Detect which cell encompasses the target text, then output its (x, y) center coordinate. 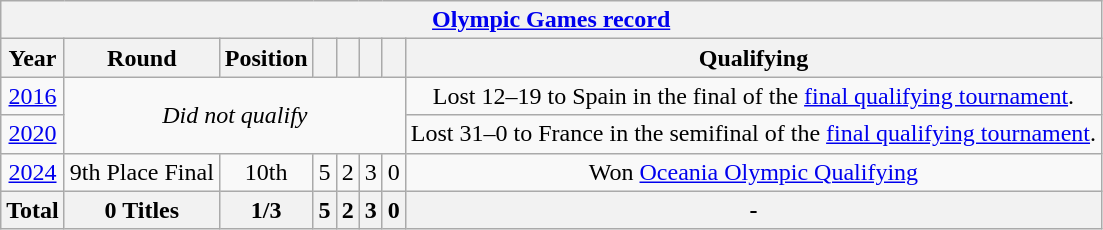
0 Titles (142, 210)
1/3 (266, 210)
Round (142, 58)
2020 (33, 134)
Lost 12–19 to Spain in the final of the final qualifying tournament. (753, 96)
Total (33, 210)
Year (33, 58)
2024 (33, 172)
Did not qualify (234, 115)
Qualifying (753, 58)
10th (266, 172)
Olympic Games record (552, 20)
Lost 31–0 to France in the semifinal of the final qualifying tournament. (753, 134)
Won Oceania Olympic Qualifying (753, 172)
Position (266, 58)
9th Place Final (142, 172)
- (753, 210)
2016 (33, 96)
